Identify which cell holds the provided text, then report its [x, y] central coordinate. 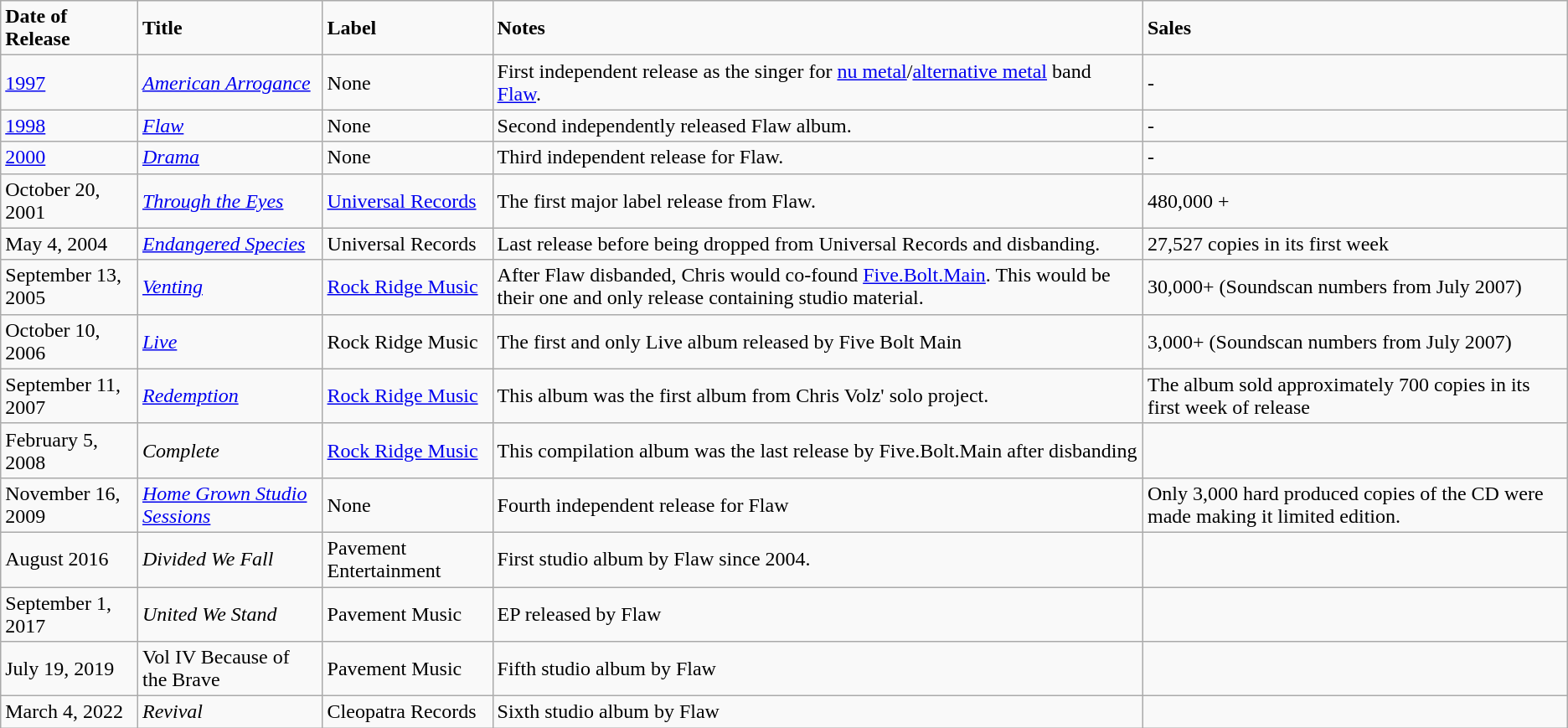
Revival [230, 712]
Home Grown Studio Sessions [230, 504]
This compilation album was the last release by Five.Bolt.Main after disbanding [818, 451]
480,000 + [1355, 201]
27,527 copies in its first week [1355, 244]
First studio album by Flaw since 2004. [818, 560]
1998 [70, 126]
The first and only Live album released by Five Bolt Main [818, 342]
Complete [230, 451]
Second independently released Flaw album. [818, 126]
Notes [818, 28]
February 5, 2008 [70, 451]
The album sold approximately 700 copies in its first week of release [1355, 395]
2000 [70, 157]
Label [407, 28]
The first major label release from Flaw. [818, 201]
November 16, 2009 [70, 504]
Third independent release for Flaw. [818, 157]
EP released by Flaw [818, 613]
September 1, 2017 [70, 613]
Only 3,000 hard produced copies of the CD were made making it limited edition. [1355, 504]
Venting [230, 287]
Through the Eyes [230, 201]
Flaw [230, 126]
March 4, 2022 [70, 712]
Fifth studio album by Flaw [818, 669]
Redemption [230, 395]
United We Stand [230, 613]
30,000+ (Soundscan numbers from July 2007) [1355, 287]
May 4, 2004 [70, 244]
Fourth independent release for Flaw [818, 504]
American Arrogance [230, 82]
Divided We Fall [230, 560]
September 11, 2007 [70, 395]
First independent release as the singer for nu metal/alternative metal band Flaw. [818, 82]
This album was the first album from Chris Volz' solo project. [818, 395]
Endangered Species [230, 244]
September 13, 2005 [70, 287]
Drama [230, 157]
Sales [1355, 28]
Date of Release [70, 28]
Pavement Entertainment [407, 560]
August 2016 [70, 560]
October 20, 2001 [70, 201]
July 19, 2019 [70, 669]
After Flaw disbanded, Chris would co-found Five.Bolt.Main. This would be their one and only release containing studio material. [818, 287]
Vol IV Because of the Brave [230, 669]
3,000+ (Soundscan numbers from July 2007) [1355, 342]
1997 [70, 82]
October 10, 2006 [70, 342]
Sixth studio album by Flaw [818, 712]
Title [230, 28]
Cleopatra Records [407, 712]
Last release before being dropped from Universal Records and disbanding. [818, 244]
Live [230, 342]
